For the text-containing cell, return its midpoint in (x, y) coordinate format. 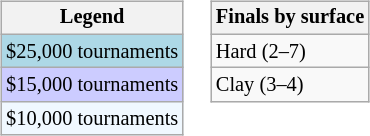
Finals by surface (290, 18)
$15,000 tournaments (92, 85)
Clay (3–4) (290, 85)
$10,000 tournaments (92, 119)
$25,000 tournaments (92, 51)
Hard (2–7) (290, 51)
Legend (92, 18)
